From the cell containing the given text, extract its center point as (X, Y) coordinate. 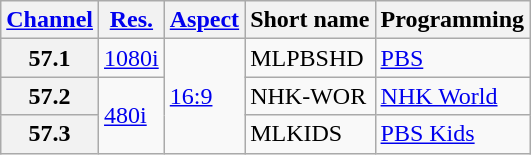
57.2 (50, 96)
Aspect (204, 20)
16:9 (204, 96)
1080i (132, 58)
57.1 (50, 58)
480i (132, 115)
PBS (452, 58)
Short name (310, 20)
57.3 (50, 134)
Channel (50, 20)
NHK World (452, 96)
PBS Kids (452, 134)
MLPBSHD (310, 58)
MLKIDS (310, 134)
Res. (132, 20)
Programming (452, 20)
NHK-WOR (310, 96)
